Return the [x, y] coordinate for the center point of the cell that contains the specified text.  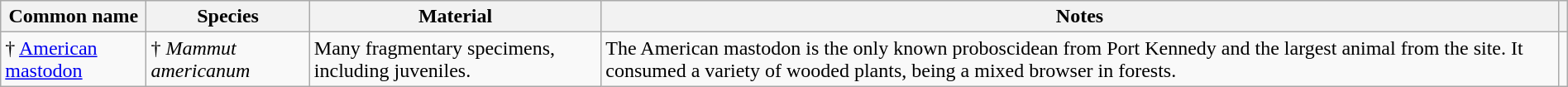
Common name [74, 17]
Material [455, 17]
† Mammut americanum [228, 60]
Many fragmentary specimens, including juveniles. [455, 60]
† American mastodon [74, 60]
Notes [1080, 17]
Species [228, 17]
